Scan for the cell matching the given text and deliver its (X, Y) coordinate at center. 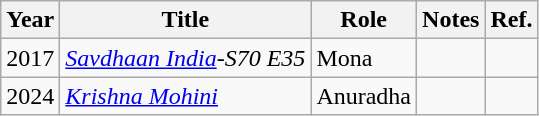
Mona (364, 58)
Year (30, 20)
Title (186, 20)
2017 (30, 58)
Krishna Mohini (186, 96)
2024 (30, 96)
Ref. (512, 20)
Notes (451, 20)
Anuradha (364, 96)
Savdhaan India-S70 E35 (186, 58)
Role (364, 20)
